Detect which cell encompasses the target text, then output its [X, Y] center coordinate. 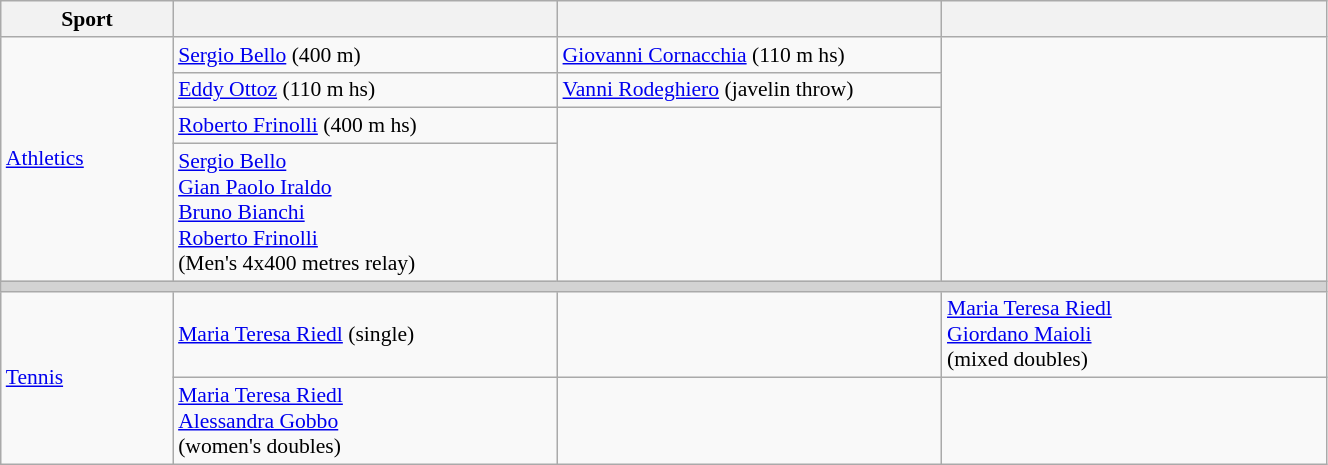
Maria Teresa Riedl (single) [365, 334]
Vanni Rodeghiero (javelin throw) [750, 90]
Maria Teresa RiedlAlessandra Gobbo(women's doubles) [365, 422]
Roberto Frinolli (400 m hs) [365, 126]
Maria Teresa RiedlGiordano Maioli(mixed doubles) [1134, 334]
Giovanni Cornacchia (110 m hs) [750, 55]
Athletics [87, 159]
Eddy Ottoz (110 m hs) [365, 90]
Sport [87, 19]
Sergio Bello (400 m) [365, 55]
Tennis [87, 378]
Sergio BelloGian Paolo IraldoBruno BianchiRoberto Frinolli(Men's 4x400 metres relay) [365, 213]
